Output the (x, y) coordinate of the center of the cell containing the given text.  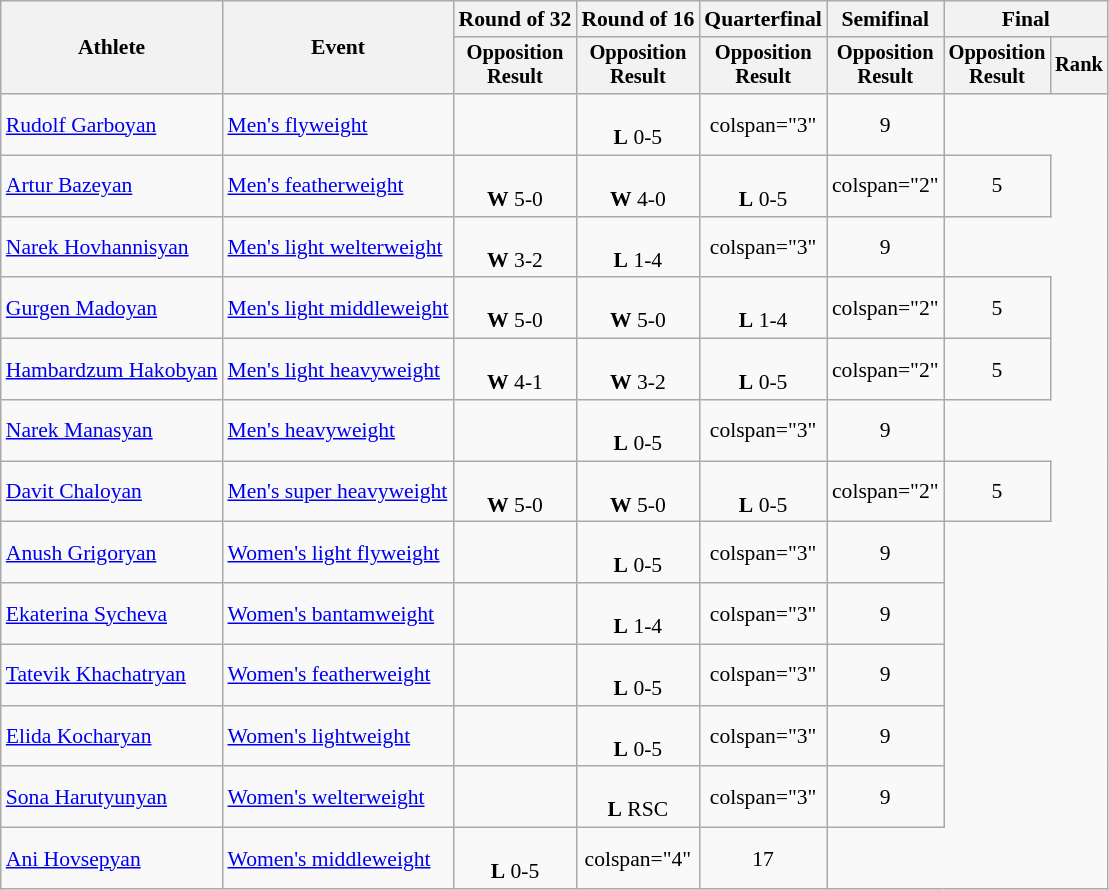
Rank (1079, 66)
Men's featherweight (338, 186)
Artur Bazeyan (112, 186)
Men's flyweight (338, 124)
colspan="4" (638, 858)
Event (338, 48)
Davit Chaloyan (112, 492)
17 (763, 858)
Anush Grigoryan (112, 552)
Women's middleweight (338, 858)
L RSC (638, 798)
Tatevik Khachatryan (112, 676)
Narek Manasyan (112, 430)
Women's light flyweight (338, 552)
Ekaterina Sycheva (112, 614)
Gurgen Madoyan (112, 308)
Ani Hovsepyan (112, 858)
Hambardzum Hakobyan (112, 370)
Sona Harutyunyan (112, 798)
Men's light middleweight (338, 308)
Men's heavyweight (338, 430)
Men's light welterweight (338, 248)
Quarterfinal (763, 19)
Men's light heavyweight (338, 370)
Elida Kocharyan (112, 736)
Women's lightweight (338, 736)
Women's welterweight (338, 798)
Round of 16 (638, 19)
W 4-0 (638, 186)
Women's featherweight (338, 676)
Round of 32 (516, 19)
Final (1026, 19)
Narek Hovhannisyan (112, 248)
Athlete (112, 48)
Men's super heavyweight (338, 492)
Rudolf Garboyan (112, 124)
Women's bantamweight (338, 614)
W 4-1 (516, 370)
Semifinal (886, 19)
